Pinpoint the cell where the given text exists, returning its (x, y) midpoint coordinate. 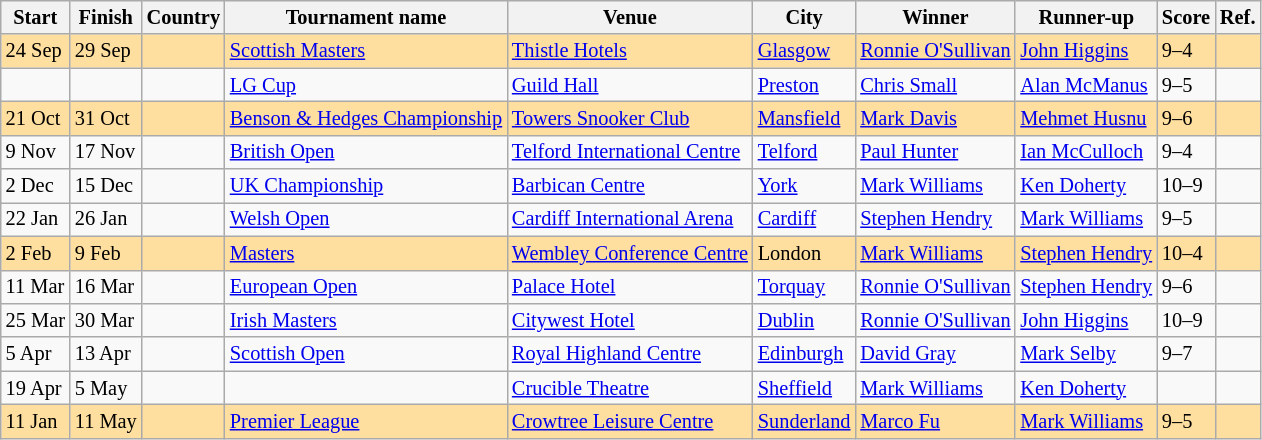
UK Championship (366, 186)
Masters (366, 253)
26 Jan (106, 219)
Country (184, 17)
11 Mar (36, 287)
Mansfield (804, 118)
2 Feb (36, 253)
York (804, 186)
24 Sep (36, 51)
Wembley Conference Centre (630, 253)
Scottish Masters (366, 51)
31 Oct (106, 118)
Benson & Hedges Championship (366, 118)
Citywest Hotel (630, 320)
Welsh Open (366, 219)
Glasgow (804, 51)
British Open (366, 152)
Thistle Hotels (630, 51)
Sheffield (804, 388)
Marco Fu (935, 421)
David Gray (935, 354)
16 Mar (106, 287)
10–4 (1186, 253)
Crowtree Leisure Centre (630, 421)
Barbican Centre (630, 186)
9 Nov (36, 152)
17 Nov (106, 152)
Crucible Theatre (630, 388)
Ian McCulloch (1086, 152)
Cardiff (804, 219)
Venue (630, 17)
Cardiff International Arena (630, 219)
30 Mar (106, 320)
29 Sep (106, 51)
5 Apr (36, 354)
21 Oct (36, 118)
15 Dec (106, 186)
Irish Masters (366, 320)
Torquay (804, 287)
11 Jan (36, 421)
Chris Small (935, 85)
Finish (106, 17)
Score (1186, 17)
2 Dec (36, 186)
Mark Selby (1086, 354)
Sunderland (804, 421)
Preston (804, 85)
5 May (106, 388)
Guild Hall (630, 85)
Dublin (804, 320)
19 Apr (36, 388)
Runner-up (1086, 17)
European Open (366, 287)
Mehmet Husnu (1086, 118)
25 Mar (36, 320)
Paul Hunter (935, 152)
Towers Snooker Club (630, 118)
Scottish Open (366, 354)
Premier League (366, 421)
11 May (106, 421)
9–7 (1186, 354)
Alan McManus (1086, 85)
Start (36, 17)
Edinburgh (804, 354)
Ref. (1238, 17)
9 Feb (106, 253)
LG Cup (366, 85)
13 Apr (106, 354)
Mark Davis (935, 118)
City (804, 17)
Royal Highland Centre (630, 354)
Telford (804, 152)
Winner (935, 17)
London (804, 253)
Tournament name (366, 17)
22 Jan (36, 219)
Palace Hotel (630, 287)
Telford International Centre (630, 152)
